Find where the given text appears and provide that cell's center as [X, Y] coordinate. 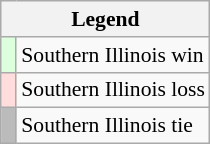
Legend [106, 19]
Southern Illinois win [113, 55]
Southern Illinois loss [113, 90]
Southern Illinois tie [113, 126]
